Find where the given text appears and provide that cell's center as (x, y) coordinate. 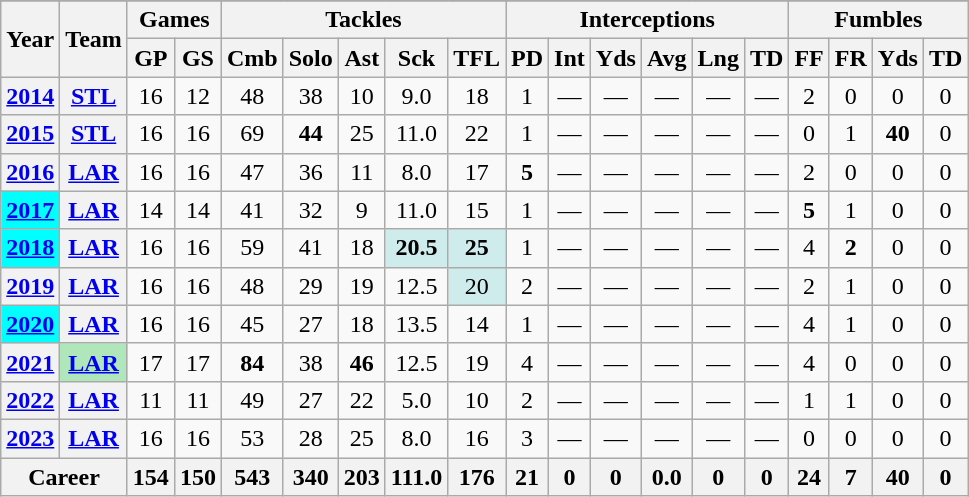
Int (570, 58)
2022 (30, 400)
FF (809, 58)
Year (30, 39)
GP (150, 58)
0.0 (666, 477)
GS (198, 58)
2019 (30, 286)
2015 (30, 134)
44 (310, 134)
543 (252, 477)
32 (310, 210)
15 (477, 210)
PD (528, 58)
2014 (30, 96)
150 (198, 477)
84 (252, 362)
176 (477, 477)
7 (850, 477)
49 (252, 400)
2021 (30, 362)
12 (198, 96)
29 (310, 286)
Team (94, 39)
69 (252, 134)
36 (310, 172)
Cmb (252, 58)
Sck (416, 58)
340 (310, 477)
TFL (477, 58)
Ast (362, 58)
5.0 (416, 400)
20.5 (416, 248)
2018 (30, 248)
9.0 (416, 96)
59 (252, 248)
Tackles (363, 20)
Solo (310, 58)
24 (809, 477)
154 (150, 477)
3 (528, 438)
Career (64, 477)
2017 (30, 210)
28 (310, 438)
20 (477, 286)
Interceptions (648, 20)
203 (362, 477)
21 (528, 477)
Games (174, 20)
111.0 (416, 477)
47 (252, 172)
53 (252, 438)
46 (362, 362)
2016 (30, 172)
9 (362, 210)
2020 (30, 324)
45 (252, 324)
FR (850, 58)
Fumbles (878, 20)
Lng (718, 58)
Avg (666, 58)
2023 (30, 438)
13.5 (416, 324)
